Identify which cell holds the provided text, then report its [X, Y] central coordinate. 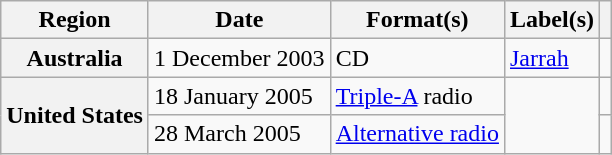
28 March 2005 [239, 134]
United States [75, 115]
Format(s) [417, 20]
Triple-A radio [417, 96]
Region [75, 20]
1 December 2003 [239, 58]
Jarrah [552, 58]
Date [239, 20]
CD [417, 58]
Australia [75, 58]
18 January 2005 [239, 96]
Alternative radio [417, 134]
Label(s) [552, 20]
